Identify which cell holds the provided text, then report its (X, Y) central coordinate. 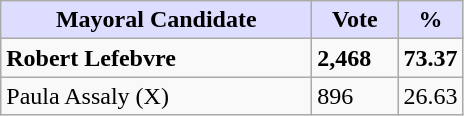
Vote (355, 20)
Paula Assaly (X) (156, 96)
896 (355, 96)
73.37 (430, 58)
2,468 (355, 58)
Mayoral Candidate (156, 20)
% (430, 20)
Robert Lefebvre (156, 58)
26.63 (430, 96)
